Locate the cell with the specified text and output its (X, Y) center coordinate. 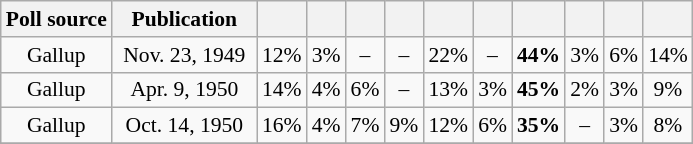
7% (366, 126)
22% (448, 55)
13% (448, 90)
44% (538, 55)
16% (282, 126)
45% (538, 90)
Publication (184, 19)
8% (668, 126)
2% (584, 90)
Apr. 9, 1950 (184, 90)
Poll source (56, 19)
Nov. 23, 1949 (184, 55)
Oct. 14, 1950 (184, 126)
35% (538, 126)
